Locate the cell with the specified text and output its [x, y] center coordinate. 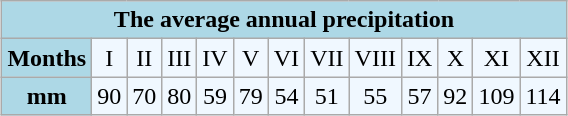
mm [47, 96]
80 [180, 96]
XI [496, 58]
IV [215, 58]
II [144, 58]
IX [419, 58]
54 [286, 96]
51 [327, 96]
V [250, 58]
57 [419, 96]
109 [496, 96]
90 [110, 96]
VIII [375, 58]
114 [543, 96]
I [110, 58]
Months [47, 58]
III [180, 58]
92 [456, 96]
70 [144, 96]
The average annual precipitation [284, 20]
55 [375, 96]
VII [327, 58]
79 [250, 96]
59 [215, 96]
X [456, 58]
VI [286, 58]
XII [543, 58]
